Scan for the cell matching the given text and deliver its (X, Y) coordinate at center. 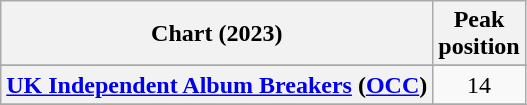
Peakposition (479, 34)
14 (479, 85)
UK Independent Album Breakers (OCC) (217, 85)
Chart (2023) (217, 34)
